For the text-containing cell, return its midpoint in (X, Y) coordinate format. 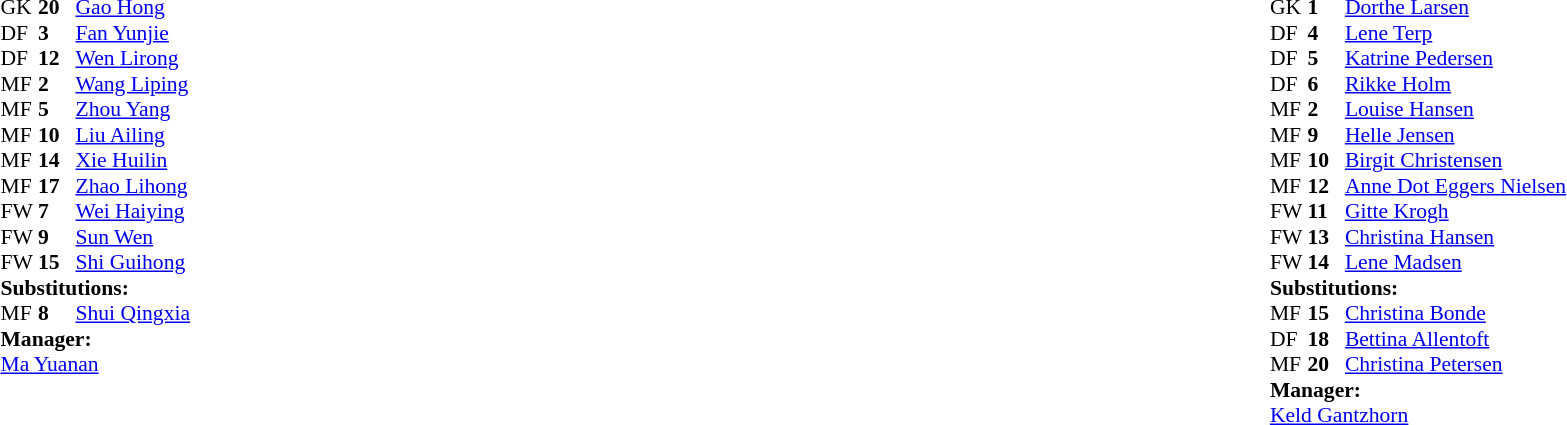
Christina Petersen (1456, 365)
Bettina Allentoft (1456, 339)
Helle Jensen (1456, 135)
Shui Qingxia (134, 313)
Sun Wen (134, 237)
Wen Lirong (134, 59)
Katrine Pedersen (1456, 59)
Christina Bonde (1456, 313)
Louise Hansen (1456, 109)
3 (57, 33)
7 (57, 211)
Wei Haiying (134, 211)
Anne Dot Eggers Nielsen (1456, 186)
17 (57, 186)
Rikke Holm (1456, 84)
4 (1326, 33)
Fan Yunjie (134, 33)
20 (1326, 365)
6 (1326, 84)
18 (1326, 339)
Lene Terp (1456, 33)
Ma Yuanan (95, 365)
Xie Huilin (134, 161)
Shi Guihong (134, 263)
Liu Ailing (134, 135)
11 (1326, 211)
Christina Hansen (1456, 237)
Birgit Christensen (1456, 161)
Zhou Yang (134, 109)
Gitte Krogh (1456, 211)
13 (1326, 237)
Wang Liping (134, 84)
Zhao Lihong (134, 186)
Lene Madsen (1456, 263)
8 (57, 313)
